Pinpoint the cell where the given text exists, returning its [x, y] midpoint coordinate. 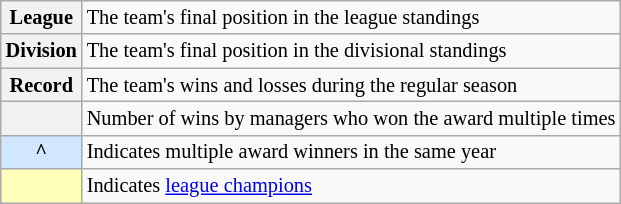
Indicates league champions [352, 186]
Record [42, 85]
The team's final position in the divisional standings [352, 51]
The team's final position in the league standings [352, 17]
Indicates multiple award winners in the same year [352, 152]
Number of wins by managers who won the award multiple times [352, 118]
Division [42, 51]
^ [42, 152]
The team's wins and losses during the regular season [352, 85]
League [42, 17]
